Scan for the cell matching the given text and deliver its [X, Y] coordinate at center. 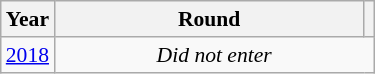
Did not enter [214, 55]
Round [209, 19]
Year [28, 19]
2018 [28, 55]
